Capture the cell that displays the provided text and extract its [X, Y] central coordinate. 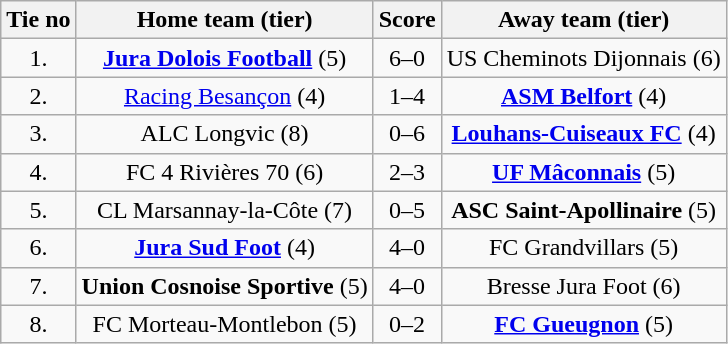
US Cheminots Dijonnais (6) [584, 58]
5. [38, 210]
Score [407, 20]
4. [38, 172]
CL Marsannay-la-Côte (7) [224, 210]
8. [38, 324]
Jura Sud Foot (4) [224, 248]
6. [38, 248]
0–5 [407, 210]
Louhans-Cuiseaux FC (4) [584, 134]
Union Cosnoise Sportive (5) [224, 286]
FC Morteau-Montlebon (5) [224, 324]
3. [38, 134]
2–3 [407, 172]
Bresse Jura Foot (6) [584, 286]
7. [38, 286]
6–0 [407, 58]
ALC Longvic (8) [224, 134]
FC 4 Rivières 70 (6) [224, 172]
1–4 [407, 96]
Home team (tier) [224, 20]
Jura Dolois Football (5) [224, 58]
Tie no [38, 20]
ASC Saint-Apollinaire (5) [584, 210]
2. [38, 96]
0–2 [407, 324]
Away team (tier) [584, 20]
ASM Belfort (4) [584, 96]
FC Grandvillars (5) [584, 248]
UF Mâconnais (5) [584, 172]
FC Gueugnon (5) [584, 324]
1. [38, 58]
0–6 [407, 134]
Racing Besançon (4) [224, 96]
